Scan for the cell matching the given text and deliver its (X, Y) coordinate at center. 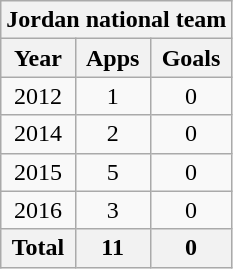
2 (112, 134)
Jordan national team (116, 20)
2015 (38, 172)
3 (112, 210)
1 (112, 96)
Goals (191, 58)
2014 (38, 134)
2016 (38, 210)
2012 (38, 96)
Year (38, 58)
Apps (112, 58)
5 (112, 172)
11 (112, 248)
Total (38, 248)
